Extract the [X, Y] coordinate from the center of the cell holding the provided text.  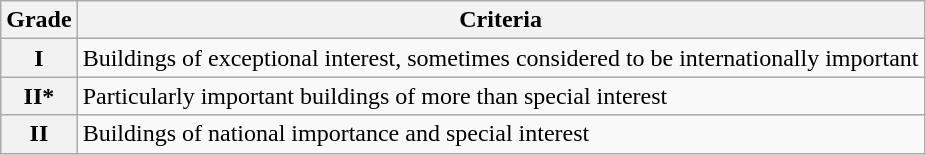
Grade [39, 20]
Buildings of national importance and special interest [500, 134]
II [39, 134]
Criteria [500, 20]
Particularly important buildings of more than special interest [500, 96]
Buildings of exceptional interest, sometimes considered to be internationally important [500, 58]
II* [39, 96]
I [39, 58]
